Determine the [x, y] coordinate at the center of the cell enclosing the given text.  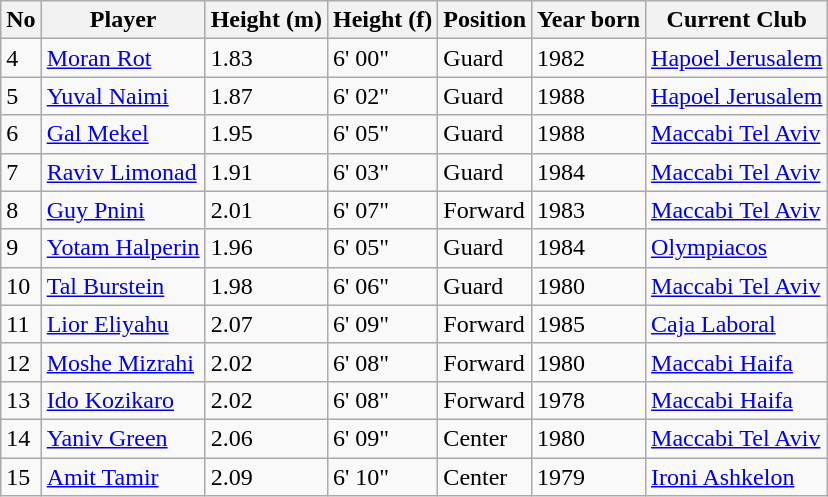
13 [21, 400]
6' 00" [382, 58]
1979 [589, 477]
Yotam Halperin [123, 248]
1978 [589, 400]
6' 06" [382, 286]
1983 [589, 210]
1.83 [266, 58]
Moran Rot [123, 58]
1985 [589, 324]
Lior Eliyahu [123, 324]
1.95 [266, 134]
No [21, 20]
Player [123, 20]
2.06 [266, 438]
7 [21, 172]
14 [21, 438]
6' 10" [382, 477]
Tal Burstein [123, 286]
Olympiacos [737, 248]
15 [21, 477]
Caja Laboral [737, 324]
Moshe Mizrahi [123, 362]
Yaniv Green [123, 438]
Raviv Limonad [123, 172]
1982 [589, 58]
Position [485, 20]
5 [21, 96]
9 [21, 248]
1.87 [266, 96]
2.01 [266, 210]
Ido Kozikaro [123, 400]
4 [21, 58]
Gal Mekel [123, 134]
2.09 [266, 477]
8 [21, 210]
1.98 [266, 286]
Height (f) [382, 20]
12 [21, 362]
Ironi Ashkelon [737, 477]
1.96 [266, 248]
1.91 [266, 172]
Height (m) [266, 20]
Guy Pnini [123, 210]
11 [21, 324]
Current Club [737, 20]
2.07 [266, 324]
Amit Tamir [123, 477]
6' 07" [382, 210]
Yuval Naimi [123, 96]
6 [21, 134]
10 [21, 286]
6' 02" [382, 96]
Year born [589, 20]
6' 03" [382, 172]
